Search for the cell housing the specified text and yield its (x, y) center coordinate. 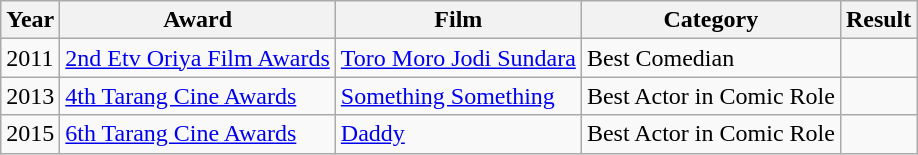
Result (878, 20)
Award (198, 20)
Film (458, 20)
6th Tarang Cine Awards (198, 134)
2013 (30, 96)
4th Tarang Cine Awards (198, 96)
Best Comedian (710, 58)
2nd Etv Oriya Film Awards (198, 58)
Year (30, 20)
Toro Moro Jodi Sundara (458, 58)
Something Something (458, 96)
2011 (30, 58)
Category (710, 20)
Daddy (458, 134)
2015 (30, 134)
